Search for the cell housing the specified text and yield its [X, Y] center coordinate. 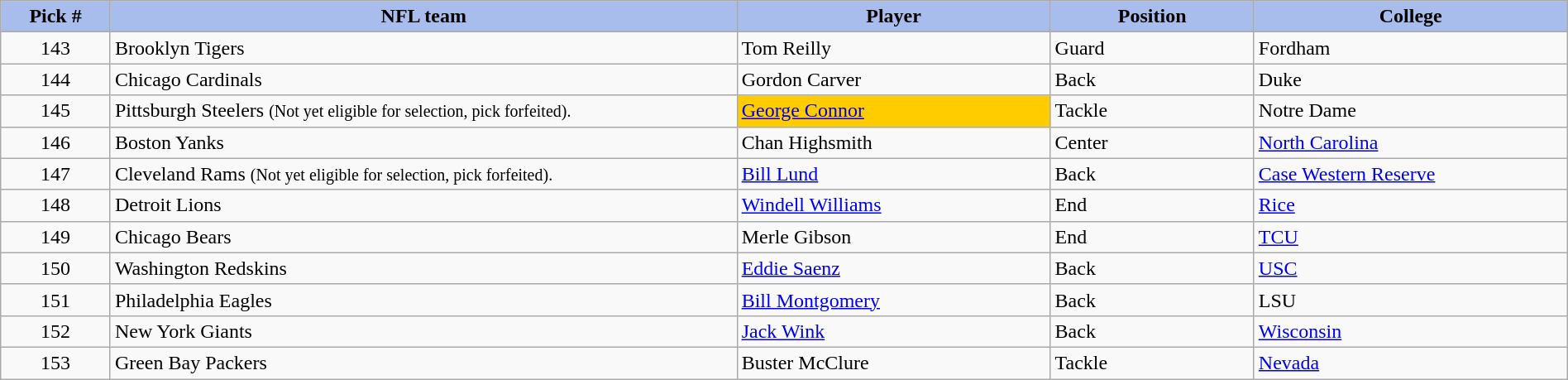
Boston Yanks [423, 142]
Merle Gibson [893, 237]
Wisconsin [1411, 331]
Notre Dame [1411, 111]
144 [56, 79]
151 [56, 300]
153 [56, 363]
Green Bay Packers [423, 363]
149 [56, 237]
North Carolina [1411, 142]
Position [1152, 17]
148 [56, 205]
College [1411, 17]
Chan Highsmith [893, 142]
Cleveland Rams (Not yet eligible for selection, pick forfeited). [423, 174]
George Connor [893, 111]
Guard [1152, 48]
Washington Redskins [423, 268]
Buster McClure [893, 363]
143 [56, 48]
Brooklyn Tigers [423, 48]
Pick # [56, 17]
Jack Wink [893, 331]
145 [56, 111]
New York Giants [423, 331]
Chicago Bears [423, 237]
Tom Reilly [893, 48]
Pittsburgh Steelers (Not yet eligible for selection, pick forfeited). [423, 111]
Case Western Reserve [1411, 174]
Gordon Carver [893, 79]
Player [893, 17]
Duke [1411, 79]
NFL team [423, 17]
Bill Montgomery [893, 300]
150 [56, 268]
Windell Williams [893, 205]
Detroit Lions [423, 205]
LSU [1411, 300]
146 [56, 142]
USC [1411, 268]
Philadelphia Eagles [423, 300]
TCU [1411, 237]
Nevada [1411, 363]
Center [1152, 142]
Eddie Saenz [893, 268]
Fordham [1411, 48]
152 [56, 331]
147 [56, 174]
Chicago Cardinals [423, 79]
Rice [1411, 205]
Bill Lund [893, 174]
